Pinpoint the cell where the given text exists, returning its [x, y] midpoint coordinate. 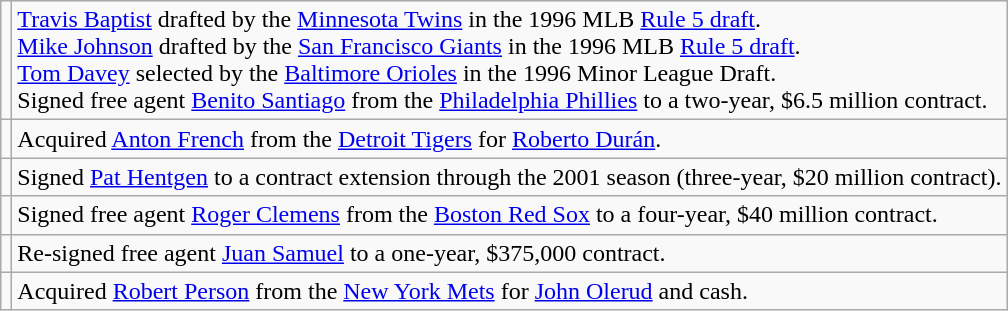
Re-signed free agent Juan Samuel to a one-year, $375,000 contract. [510, 253]
Acquired Robert Person from the New York Mets for John Olerud and cash. [510, 291]
Signed free agent Roger Clemens from the Boston Red Sox to a four-year, $40 million contract. [510, 215]
Acquired Anton French from the Detroit Tigers for Roberto Durán. [510, 139]
Signed Pat Hentgen to a contract extension through the 2001 season (three-year, $20 million contract). [510, 177]
